Search for the cell housing the specified text and yield its (X, Y) center coordinate. 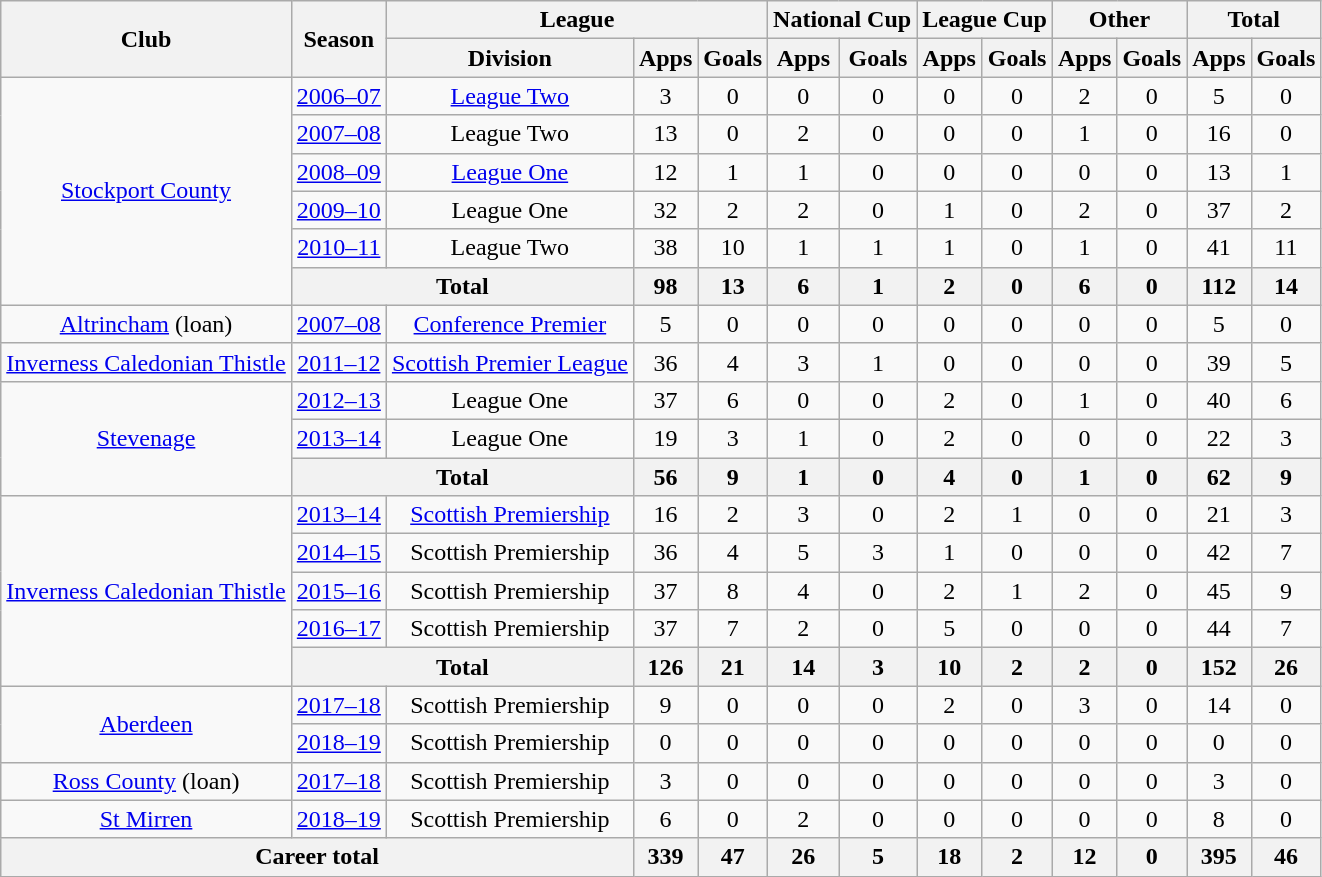
11 (1286, 248)
44 (1219, 629)
2008–09 (338, 172)
2006–07 (338, 96)
19 (665, 438)
Scottish Premier League (510, 362)
2016–17 (338, 629)
126 (665, 667)
45 (1219, 591)
2009–10 (338, 210)
395 (1219, 857)
38 (665, 248)
339 (665, 857)
Altrincham (loan) (146, 324)
32 (665, 210)
46 (1286, 857)
47 (733, 857)
152 (1219, 667)
Other (1119, 20)
National Cup (842, 20)
Stevenage (146, 438)
Club (146, 39)
39 (1219, 362)
56 (665, 477)
41 (1219, 248)
Career total (318, 857)
Aberdeen (146, 724)
Ross County (loan) (146, 781)
Division (510, 58)
2010–11 (338, 248)
St Mirren (146, 819)
Season (338, 39)
40 (1219, 400)
18 (950, 857)
112 (1219, 286)
98 (665, 286)
League (576, 20)
2012–13 (338, 400)
42 (1219, 553)
62 (1219, 477)
Stockport County (146, 191)
2014–15 (338, 553)
22 (1219, 438)
2015–16 (338, 591)
2011–12 (338, 362)
Conference Premier (510, 324)
League Cup (985, 20)
